Search for the cell housing the specified text and yield its (X, Y) center coordinate. 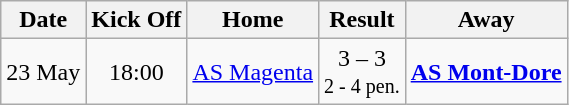
Result (362, 20)
Home (253, 20)
AS Magenta (253, 72)
3 – 3 2 - 4 pen. (362, 72)
Away (486, 20)
18:00 (136, 72)
23 May (44, 72)
Kick Off (136, 20)
AS Mont-Dore (486, 72)
Date (44, 20)
